Extract the (X, Y) coordinate from the center of the cell holding the provided text.  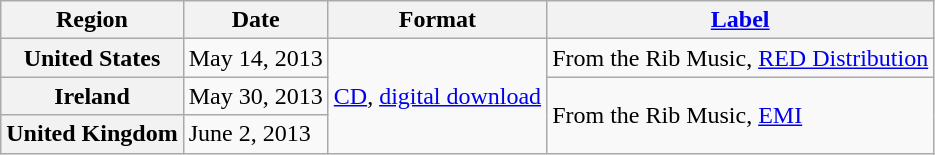
Label (740, 20)
Ireland (92, 96)
Date (256, 20)
From the Rib Music, RED Distribution (740, 58)
June 2, 2013 (256, 134)
Format (437, 20)
May 14, 2013 (256, 58)
CD, digital download (437, 96)
May 30, 2013 (256, 96)
Region (92, 20)
United States (92, 58)
United Kingdom (92, 134)
From the Rib Music, EMI (740, 115)
